From the cell containing the given text, extract its center point as [X, Y] coordinate. 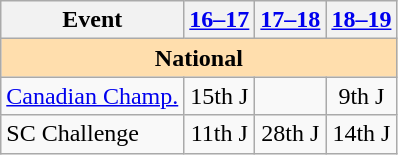
28th J [290, 134]
SC Challenge [92, 134]
15th J [220, 96]
National [199, 58]
17–18 [290, 20]
Canadian Champ. [92, 96]
18–19 [362, 20]
14th J [362, 134]
11th J [220, 134]
9th J [362, 96]
Event [92, 20]
16–17 [220, 20]
